Output the (x, y) coordinate of the center of the cell containing the given text.  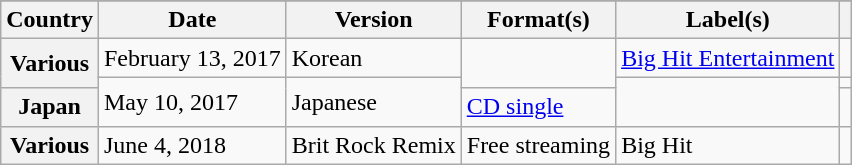
Korean (374, 58)
Big Hit Entertainment (728, 58)
June 4, 2018 (192, 145)
Format(s) (538, 20)
Label(s) (728, 20)
February 13, 2017 (192, 58)
May 10, 2017 (192, 102)
Country (50, 20)
Version (374, 20)
Date (192, 20)
CD single (538, 107)
Big Hit (728, 145)
Free streaming (538, 145)
Japanese (374, 102)
Japan (50, 107)
Brit Rock Remix (374, 145)
